For the text-containing cell, return its midpoint in (x, y) coordinate format. 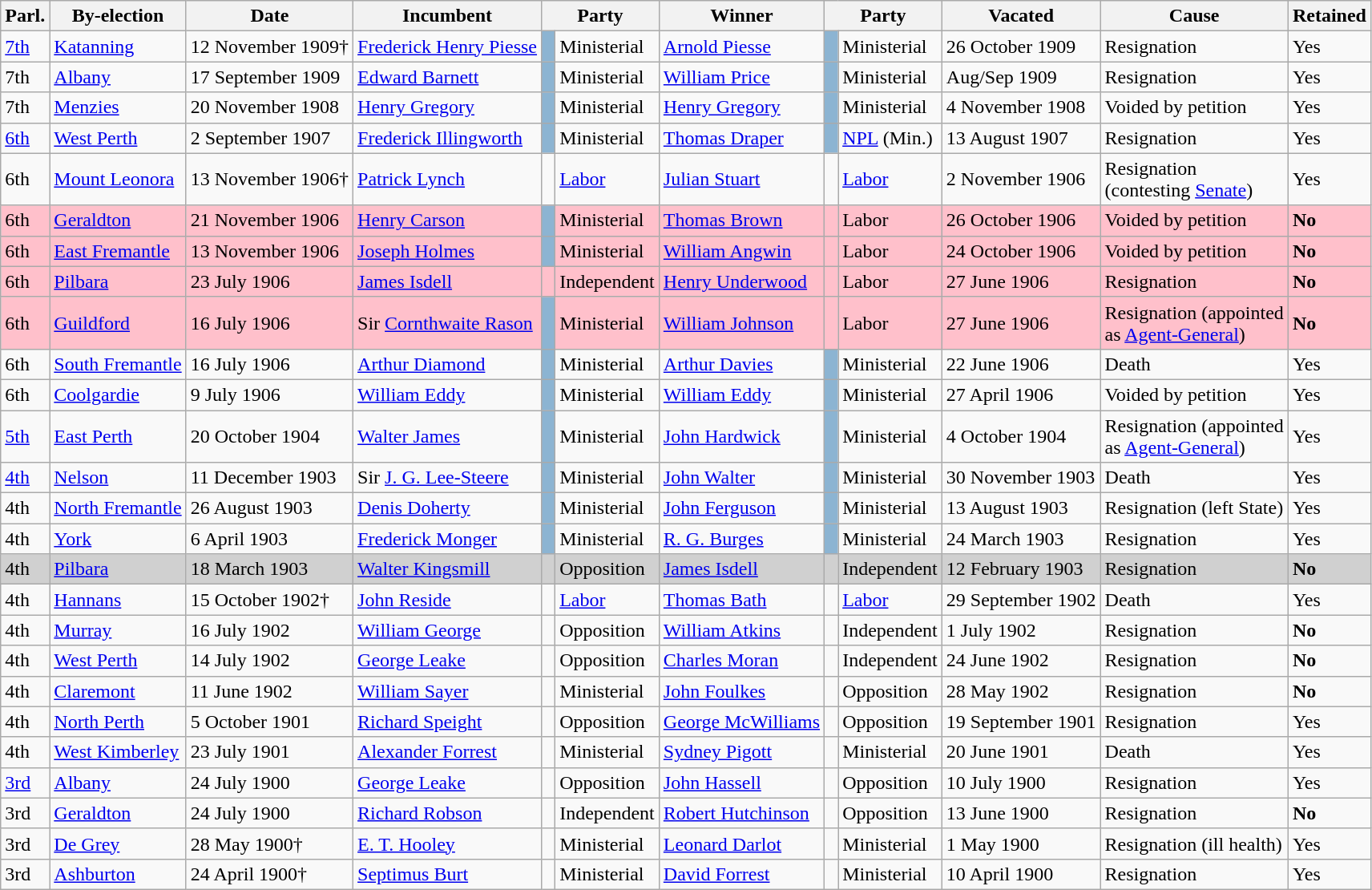
Incumbent (447, 16)
9 July 1906 (269, 394)
26 October 1906 (1021, 220)
10 July 1900 (1021, 783)
North Fremantle (118, 508)
14 July 1902 (269, 661)
Charles Moran (741, 661)
Leonard Darlot (741, 843)
East Fremantle (118, 251)
2 November 1906 (1021, 180)
R. G. Burges (741, 539)
24 June 1902 (1021, 661)
6 April 1903 (269, 539)
John Foulkes (741, 691)
28 May 1902 (1021, 691)
Denis Doherty (447, 508)
West Kimberley (118, 752)
East Perth (118, 436)
2 September 1907 (269, 138)
20 October 1904 (269, 436)
Joseph Holmes (447, 251)
28 May 1900† (269, 843)
Frederick Illingworth (447, 138)
Julian Stuart (741, 180)
York (118, 539)
23 July 1901 (269, 752)
20 November 1908 (269, 107)
Mount Leonora (118, 180)
Thomas Draper (741, 138)
Arthur Davies (741, 364)
John Walter (741, 478)
Arthur Diamond (447, 364)
E. T. Hooley (447, 843)
Septimus Burt (447, 874)
Frederick Monger (447, 539)
Parl. (26, 16)
11 June 1902 (269, 691)
4 October 1904 (1021, 436)
Edward Barnett (447, 77)
John Hardwick (741, 436)
26 October 1909 (1021, 47)
23 July 1906 (269, 281)
Alexander Forrest (447, 752)
11 December 1903 (269, 478)
William Johnson (741, 322)
30 November 1903 (1021, 478)
South Fremantle (118, 364)
Resignation (ill health) (1194, 843)
Sir J. G. Lee-Steere (447, 478)
13 August 1907 (1021, 138)
Nelson (118, 478)
10 April 1900 (1021, 874)
William Angwin (741, 251)
1 July 1902 (1021, 630)
NPL (Min.) (890, 138)
North Perth (118, 722)
Walter James (447, 436)
Henry Underwood (741, 281)
24 March 1903 (1021, 539)
Walter Kingsmill (447, 569)
Winner (741, 16)
29 September 1902 (1021, 600)
William Sayer (447, 691)
Thomas Brown (741, 220)
Frederick Henry Piesse (447, 47)
Murray (118, 630)
Claremont (118, 691)
Katanning (118, 47)
Ashburton (118, 874)
Sir Cornthwaite Rason (447, 322)
21 November 1906 (269, 220)
26 August 1903 (269, 508)
24 April 1900† (269, 874)
Patrick Lynch (447, 180)
William Price (741, 77)
David Forrest (741, 874)
Richard Speight (447, 722)
17 September 1909 (269, 77)
16 July 1902 (269, 630)
Cause (1194, 16)
Arnold Piesse (741, 47)
William Atkins (741, 630)
Retained (1329, 16)
4 November 1908 (1021, 107)
Resignation (left State) (1194, 508)
George McWilliams (741, 722)
20 June 1901 (1021, 752)
12 February 1903 (1021, 569)
27 April 1906 (1021, 394)
Aug/Sep 1909 (1021, 77)
Robert Hutchinson (741, 813)
13 November 1906† (269, 180)
Resignation(contesting Senate) (1194, 180)
12 November 1909† (269, 47)
John Hassell (741, 783)
22 June 1906 (1021, 364)
Thomas Bath (741, 600)
Richard Robson (447, 813)
Menzies (118, 107)
15 October 1902† (269, 600)
William George (447, 630)
5th (26, 436)
1 May 1900 (1021, 843)
5 October 1901 (269, 722)
Vacated (1021, 16)
John Ferguson (741, 508)
13 June 1900 (1021, 813)
13 November 1906 (269, 251)
Henry Carson (447, 220)
John Reside (447, 600)
Date (269, 16)
Guildford (118, 322)
Sydney Pigott (741, 752)
18 March 1903 (269, 569)
19 September 1901 (1021, 722)
13 August 1903 (1021, 508)
By-election (118, 16)
Hannans (118, 600)
24 October 1906 (1021, 251)
De Grey (118, 843)
Coolgardie (118, 394)
